Output the [x, y] coordinate of the center of the cell containing the given text.  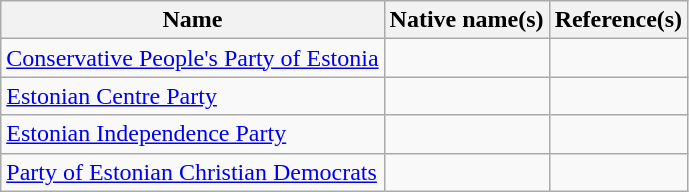
Conservative People's Party of Estonia [192, 58]
Native name(s) [466, 20]
Reference(s) [618, 20]
Estonian Independence Party [192, 134]
Party of Estonian Christian Democrats [192, 172]
Estonian Centre Party [192, 96]
Name [192, 20]
